Return the (X, Y) coordinate for the center point of the cell that contains the specified text.  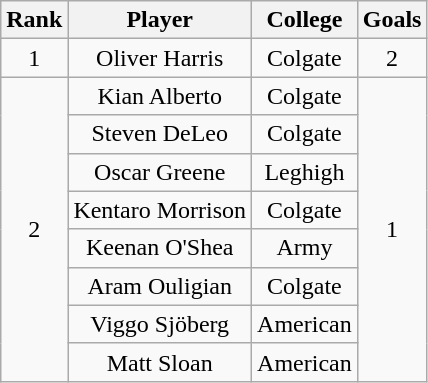
Goals (392, 20)
Leghigh (305, 172)
Kentaro Morrison (160, 210)
College (305, 20)
Oliver Harris (160, 58)
Keenan O'Shea (160, 248)
Steven DeLeo (160, 134)
Matt Sloan (160, 362)
Viggo Sjöberg (160, 324)
Army (305, 248)
Player (160, 20)
Aram Ouligian (160, 286)
Oscar Greene (160, 172)
Kian Alberto (160, 96)
Rank (34, 20)
